Capture the cell that displays the provided text and extract its (x, y) central coordinate. 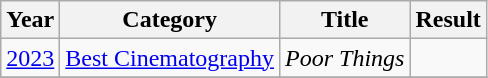
Result (448, 20)
Category (170, 20)
Title (345, 20)
Poor Things (345, 58)
Year (30, 20)
Best Cinematography (170, 58)
2023 (30, 58)
